Pinpoint the cell where the given text exists, returning its [X, Y] midpoint coordinate. 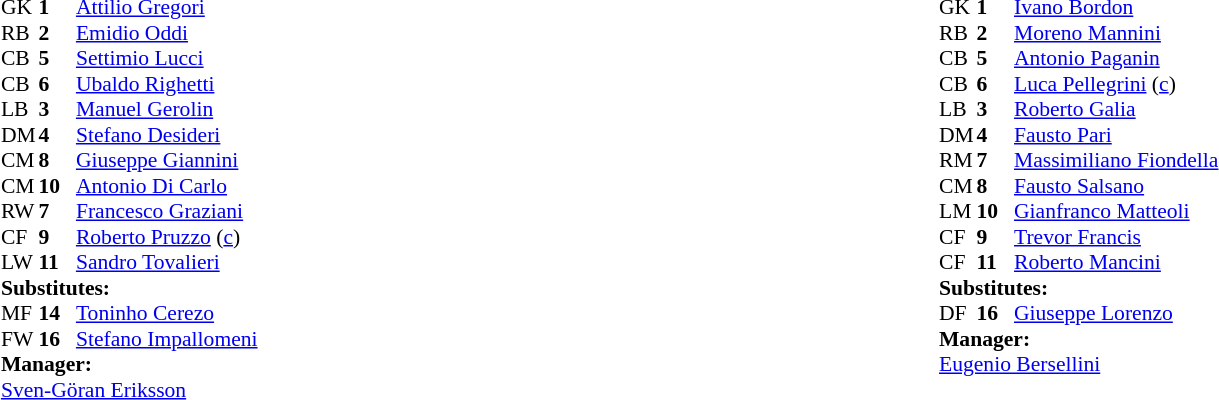
LM [958, 211]
Ubaldo Righetti [167, 84]
Emidio Oddi [167, 33]
Giuseppe Lorenzo [1116, 313]
Manuel Gerolin [167, 109]
Stefano Desideri [167, 135]
LW [20, 263]
RM [958, 161]
MF [20, 313]
Stefano Impallomeni [167, 339]
Settimio Lucci [167, 59]
Fausto Salsano [1116, 186]
Gianfranco Matteoli [1116, 211]
Antonio Paganin [1116, 59]
Roberto Galia [1116, 109]
Moreno Mannini [1116, 33]
Toninho Cerezo [167, 313]
RW [20, 211]
Roberto Pruzzo (c) [167, 237]
Roberto Mancini [1116, 263]
14 [57, 313]
FW [20, 339]
Eugenio Bersellini [1078, 365]
Giuseppe Giannini [167, 161]
Massimiliano Fiondella [1116, 161]
Francesco Graziani [167, 211]
Sandro Tovalieri [167, 263]
Luca Pellegrini (c) [1116, 84]
Fausto Pari [1116, 135]
Antonio Di Carlo [167, 186]
DF [958, 313]
Trevor Francis [1116, 237]
